Locate the cell with the specified text and output its [X, Y] center coordinate. 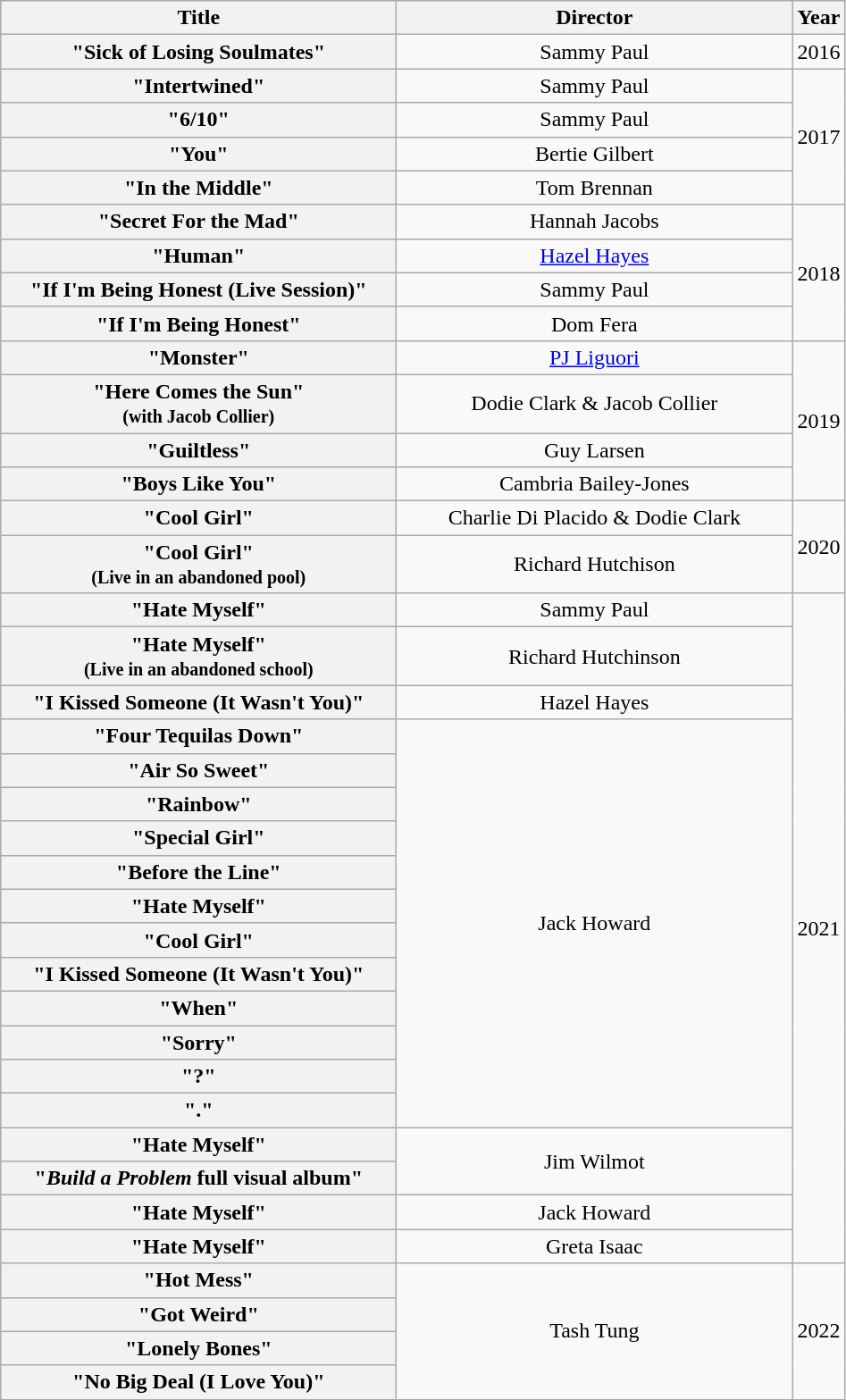
Bertie Gilbert [595, 154]
"When" [198, 1008]
2022 [818, 1331]
Cambria Bailey-Jones [595, 484]
"Rainbow" [198, 804]
Guy Larsen [595, 449]
"Hot Mess" [198, 1280]
2017 [818, 137]
"No Big Deal (I Love You)" [198, 1382]
PJ Liguori [595, 357]
"Monster" [198, 357]
2019 [818, 420]
"Sick of Losing Soulmates" [198, 52]
2016 [818, 52]
"Lonely Bones" [198, 1348]
Tom Brennan [595, 188]
"6/10" [198, 120]
"If I'm Being Honest (Live Session)" [198, 289]
"Special Girl" [198, 838]
2021 [818, 928]
Richard Hutchinson [595, 656]
Director [595, 18]
"Before the Line" [198, 872]
"Guiltless" [198, 449]
Richard Hutchison [595, 565]
Title [198, 18]
"?" [198, 1077]
"If I'm Being Honest" [198, 323]
"Boys Like You" [198, 484]
"." [198, 1111]
"Secret For the Mad" [198, 222]
"Sorry" [198, 1043]
2020 [818, 547]
Dodie Clark & Jacob Collier [595, 404]
Dom Fera [595, 323]
"Build a Problem full visual album" [198, 1178]
"Intertwined" [198, 86]
Year [818, 18]
"Four Tequilas Down" [198, 736]
"You" [198, 154]
Jim Wilmot [595, 1161]
"Got Weird" [198, 1314]
Charlie Di Placido & Dodie Clark [595, 518]
"Air So Sweet" [198, 770]
Hannah Jacobs [595, 222]
"Human" [198, 256]
"In the Middle" [198, 188]
"Cool Girl"(Live in an abandoned pool) [198, 565]
Tash Tung [595, 1331]
"Here Comes the Sun"(with Jacob Collier) [198, 404]
2018 [818, 272]
"Hate Myself"(Live in an abandoned school) [198, 656]
Greta Isaac [595, 1246]
